Return [x, y] of the center of cell containing provided text 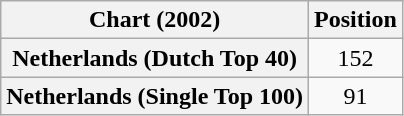
Netherlands (Dutch Top 40) [155, 58]
Position [356, 20]
152 [356, 58]
91 [356, 96]
Netherlands (Single Top 100) [155, 96]
Chart (2002) [155, 20]
